Scan for the cell matching the given text and deliver its [X, Y] coordinate at center. 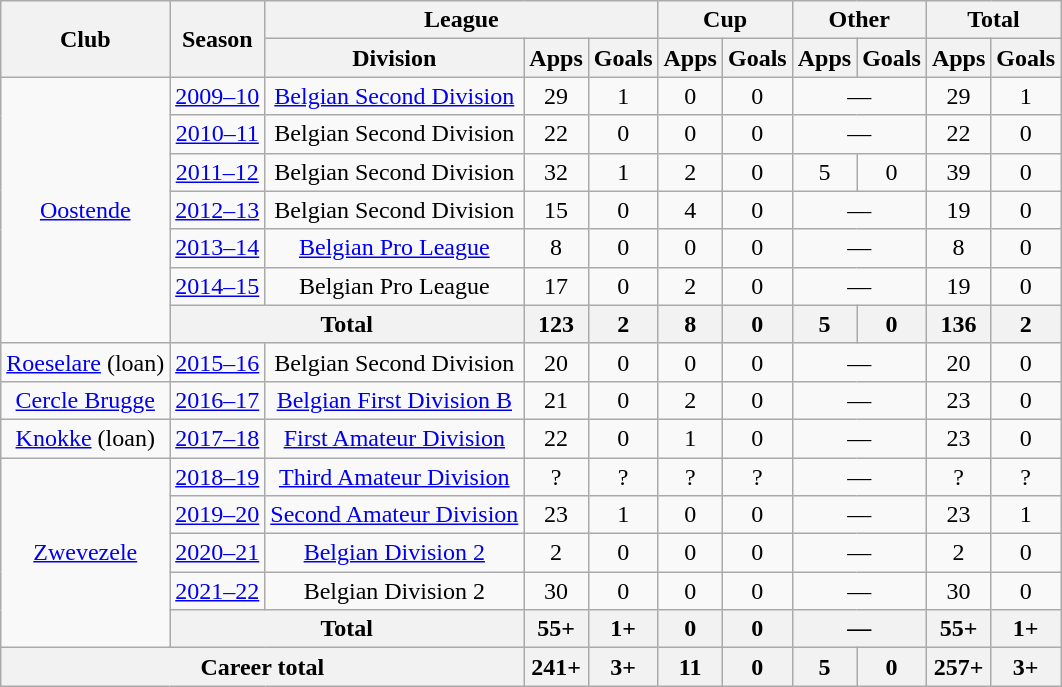
2014–15 [218, 286]
32 [556, 172]
123 [556, 324]
Third Amateur Division [394, 477]
11 [690, 667]
2011–12 [218, 172]
2016–17 [218, 400]
Other [859, 20]
2017–18 [218, 438]
21 [556, 400]
League [462, 20]
2019–20 [218, 515]
2013–14 [218, 248]
2021–22 [218, 591]
Season [218, 39]
39 [958, 172]
First Amateur Division [394, 438]
Cercle Brugge [86, 400]
2010–11 [218, 134]
15 [556, 210]
2018–19 [218, 477]
Cup [725, 20]
Belgian First Division B [394, 400]
Career total [262, 667]
Division [394, 58]
136 [958, 324]
2012–13 [218, 210]
2015–16 [218, 362]
4 [690, 210]
Roeselare (loan) [86, 362]
Knokke (loan) [86, 438]
2009–10 [218, 96]
2020–21 [218, 553]
257+ [958, 667]
Zwevezele [86, 553]
Oostende [86, 210]
241+ [556, 667]
Club [86, 39]
17 [556, 286]
Second Amateur Division [394, 515]
